Capture the cell that displays the provided text and extract its (X, Y) central coordinate. 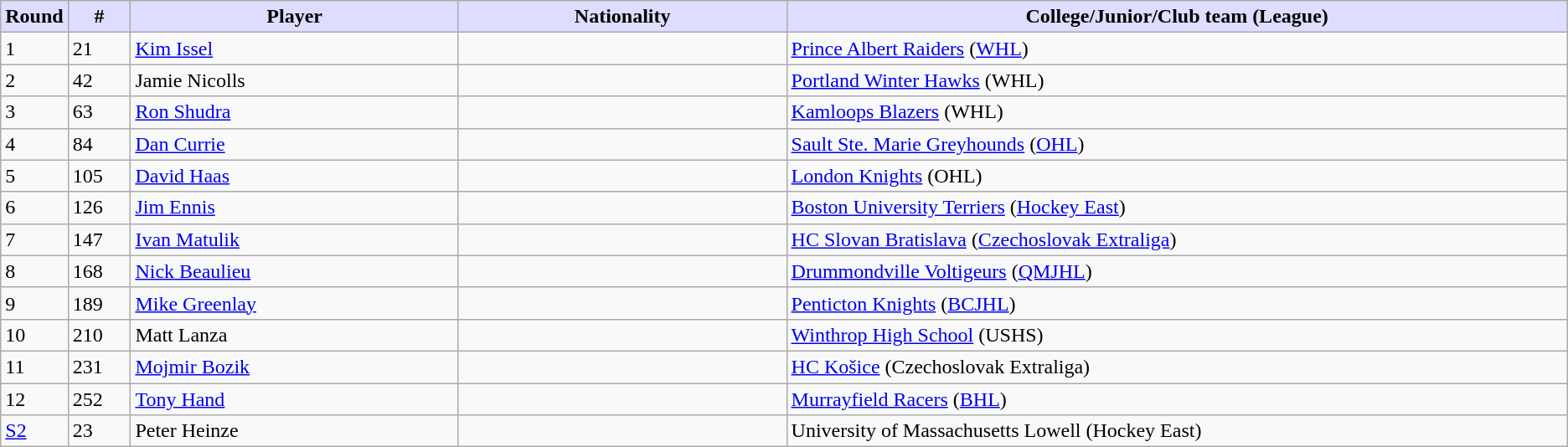
Kamloops Blazers (WHL) (1177, 112)
21 (99, 49)
42 (99, 80)
Tony Hand (295, 399)
Ron Shudra (295, 112)
HC Slovan Bratislava (Czechoslovak Extraliga) (1177, 239)
2 (34, 80)
8 (34, 271)
Boston University Terriers (Hockey East) (1177, 208)
David Haas (295, 176)
College/Junior/Club team (League) (1177, 17)
10 (34, 335)
252 (99, 399)
Portland Winter Hawks (WHL) (1177, 80)
1 (34, 49)
4 (34, 144)
210 (99, 335)
Mike Greenlay (295, 303)
105 (99, 176)
9 (34, 303)
Murrayfield Racers (BHL) (1177, 399)
Jim Ennis (295, 208)
189 (99, 303)
Nationality (622, 17)
147 (99, 239)
23 (99, 431)
7 (34, 239)
5 (34, 176)
Jamie Nicolls (295, 80)
Round (34, 17)
6 (34, 208)
126 (99, 208)
Player (295, 17)
Sault Ste. Marie Greyhounds (OHL) (1177, 144)
London Knights (OHL) (1177, 176)
3 (34, 112)
HC Košice (Czechoslovak Extraliga) (1177, 367)
11 (34, 367)
Ivan Matulik (295, 239)
Winthrop High School (USHS) (1177, 335)
Drummondville Voltigeurs (QMJHL) (1177, 271)
63 (99, 112)
S2 (34, 431)
Peter Heinze (295, 431)
168 (99, 271)
Kim Issel (295, 49)
# (99, 17)
Nick Beaulieu (295, 271)
Penticton Knights (BCJHL) (1177, 303)
Matt Lanza (295, 335)
84 (99, 144)
231 (99, 367)
Prince Albert Raiders (WHL) (1177, 49)
12 (34, 399)
Dan Currie (295, 144)
University of Massachusetts Lowell (Hockey East) (1177, 431)
Mojmir Bozik (295, 367)
